Provide the (X, Y) coordinate of the cell's center where the given text is located.  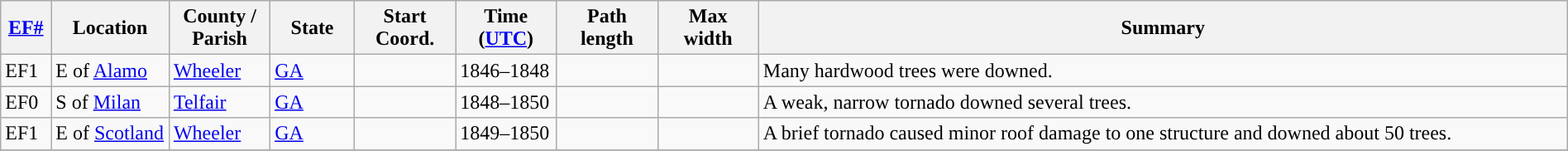
A brief tornado caused minor roof damage to one structure and downed about 50 trees. (1163, 134)
1846–1848 (506, 71)
Time (UTC) (506, 28)
EF0 (26, 102)
S of Milan (111, 102)
Start Coord. (404, 28)
Telfair (219, 102)
Many hardwood trees were downed. (1163, 71)
E of Alamo (111, 71)
A weak, narrow tornado downed several trees. (1163, 102)
E of Scotland (111, 134)
Location (111, 28)
Max width (708, 28)
Path length (607, 28)
Summary (1163, 28)
EF# (26, 28)
1848–1850 (506, 102)
State (313, 28)
1849–1850 (506, 134)
County / Parish (219, 28)
